Output the [X, Y] coordinate of the center of the cell containing the given text.  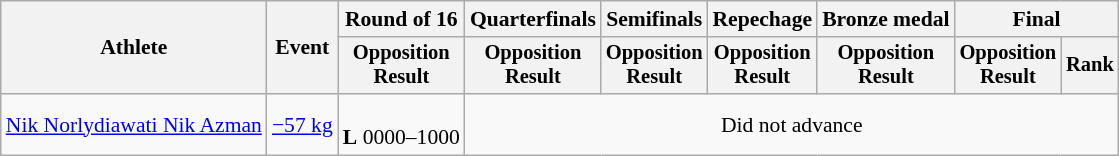
Final [1037, 19]
Athlete [134, 48]
Did not advance [792, 124]
Round of 16 [402, 19]
Rank [1090, 66]
Bronze medal [886, 19]
Event [302, 48]
Semifinals [654, 19]
Nik Norlydiawati Nik Azman [134, 124]
Repechage [762, 19]
Quarterfinals [533, 19]
−57 kg [302, 124]
L 0000–1000 [402, 124]
